Locate the cell with the specified text and output its [x, y] center coordinate. 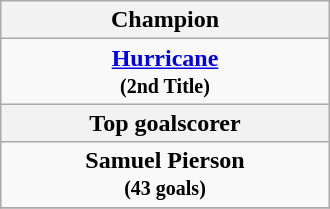
Top goalscorer [165, 123]
Hurricane(2nd Title) [165, 72]
Samuel Pierson(43 goals) [165, 174]
Champion [165, 20]
